Scan for the cell matching the given text and deliver its (X, Y) coordinate at center. 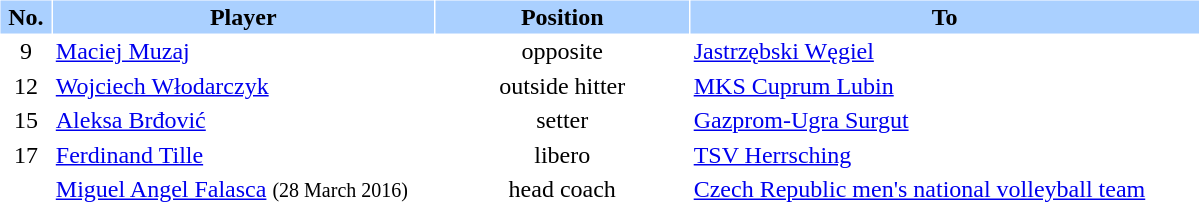
Player (244, 16)
libero (562, 154)
12 (26, 86)
Jastrzębski Węgiel (945, 52)
15 (26, 120)
opposite (562, 52)
Wojciech Włodarczyk (244, 86)
17 (26, 154)
Position (562, 16)
To (945, 16)
9 (26, 52)
setter (562, 120)
TSV Herrsching (945, 154)
MKS Cuprum Lubin (945, 86)
Ferdinand Tille (244, 154)
outside hitter (562, 86)
Maciej Muzaj (244, 52)
Aleksa Brđović (244, 120)
No. (26, 16)
Gazprom-Ugra Surgut (945, 120)
